Find where the given text appears and provide that cell's center as [x, y] coordinate. 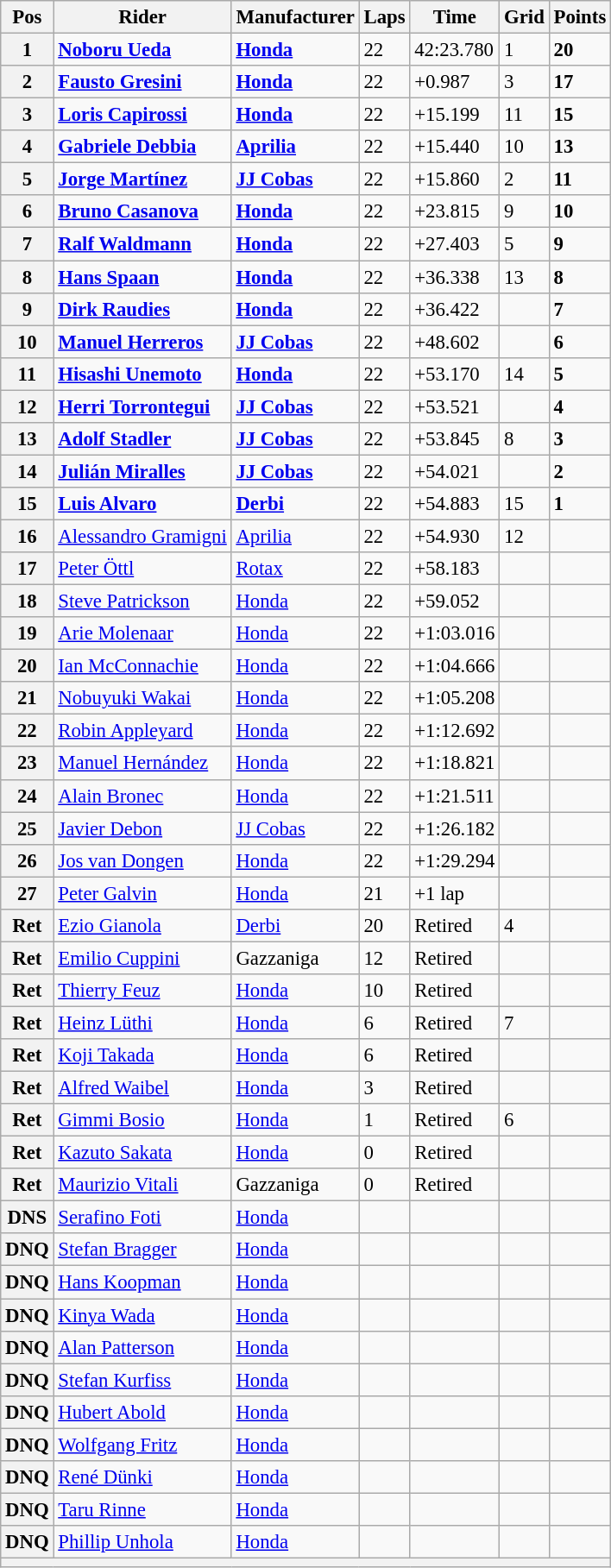
26 [28, 860]
+0.987 [455, 82]
Rider [142, 17]
+53.521 [455, 406]
+54.930 [455, 536]
Alain Bronec [142, 796]
+1 lap [455, 893]
Jorge Martínez [142, 179]
+36.422 [455, 309]
18 [28, 601]
Jos van Dongen [142, 860]
+1:18.821 [455, 764]
Serafino Foti [142, 1218]
+53.170 [455, 374]
Alessandro Gramigni [142, 536]
16 [28, 536]
+23.815 [455, 211]
Rotax [295, 569]
Adolf Stadler [142, 439]
Gabriele Debbia [142, 147]
23 [28, 764]
Herri Torrontegui [142, 406]
Emilio Cuppini [142, 958]
+36.338 [455, 277]
Peter Öttl [142, 569]
19 [28, 633]
+58.183 [455, 569]
+15.440 [455, 147]
Loris Capirossi [142, 115]
Koji Takada [142, 1055]
Taru Rinne [142, 1509]
24 [28, 796]
+1:26.182 [455, 828]
+54.883 [455, 504]
+1:04.666 [455, 666]
+53.845 [455, 439]
Robin Appleyard [142, 731]
Luis Alvaro [142, 504]
Ezio Gianola [142, 926]
Manuel Herreros [142, 342]
Pos [28, 17]
Points [580, 17]
Manuel Hernández [142, 764]
42:23.780 [455, 50]
+1:12.692 [455, 731]
25 [28, 828]
Hans Spaan [142, 277]
Hubert Abold [142, 1412]
Time [455, 17]
+1:29.294 [455, 860]
Julián Miralles [142, 471]
+15.860 [455, 179]
Laps [385, 17]
Dirk Raudies [142, 309]
Ralf Waldmann [142, 244]
Alfred Waibel [142, 1088]
+1:05.208 [455, 698]
Steve Patrickson [142, 601]
+15.199 [455, 115]
Gimmi Bosio [142, 1120]
Wolfgang Fritz [142, 1445]
Noboru Ueda [142, 50]
+1:03.016 [455, 633]
Phillip Unhola [142, 1542]
+59.052 [455, 601]
+54.021 [455, 471]
Alan Patterson [142, 1347]
Manufacturer [295, 17]
Hisashi Unemoto [142, 374]
Peter Galvin [142, 893]
+27.403 [455, 244]
René Dünki [142, 1477]
Kazuto Sakata [142, 1153]
Kinya Wada [142, 1315]
Stefan Kurfiss [142, 1380]
Nobuyuki Wakai [142, 698]
Fausto Gresini [142, 82]
Maurizio Vitali [142, 1185]
Heinz Lüthi [142, 1023]
DNS [28, 1218]
Ian McConnachie [142, 666]
Javier Debon [142, 828]
Hans Koopman [142, 1282]
Stefan Bragger [142, 1250]
Bruno Casanova [142, 211]
Thierry Feuz [142, 991]
+1:21.511 [455, 796]
Arie Molenaar [142, 633]
Grid [525, 17]
+48.602 [455, 342]
27 [28, 893]
